Search for the cell housing the specified text and yield its [X, Y] center coordinate. 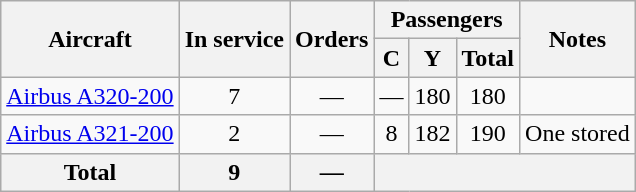
182 [432, 134]
2 [234, 134]
Airbus A321-200 [90, 134]
Passengers [447, 20]
C [392, 58]
Y [432, 58]
9 [234, 172]
One stored [578, 134]
Notes [578, 39]
Aircraft [90, 39]
190 [488, 134]
7 [234, 96]
8 [392, 134]
Orders [332, 39]
In service [234, 39]
Airbus A320-200 [90, 96]
